Scan for the cell matching the given text and deliver its (x, y) coordinate at center. 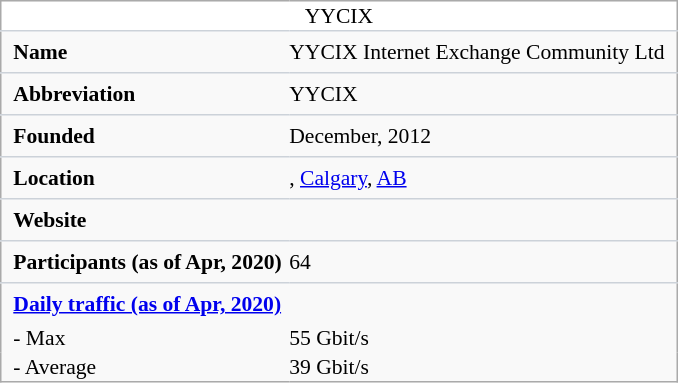
Location (146, 178)
Daily traffic (as of Apr, 2020) (146, 304)
YYCIX Internet Exchange Community Ltd (483, 52)
- Average (146, 366)
Name (146, 52)
Participants (as of Apr, 2020) (146, 262)
, Calgary, AB (483, 178)
64 (483, 262)
Founded (146, 136)
55 Gbit/s (483, 338)
Website (146, 220)
Abbreviation (146, 94)
December, 2012 (483, 136)
- Max (146, 338)
39 Gbit/s (483, 366)
